Locate the cell with the specified text and output its [x, y] center coordinate. 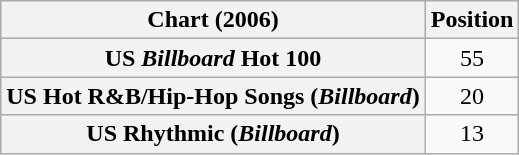
Position [472, 20]
US Hot R&B/Hip-Hop Songs (Billboard) [213, 96]
Chart (2006) [213, 20]
13 [472, 134]
20 [472, 96]
US Rhythmic (Billboard) [213, 134]
55 [472, 58]
US Billboard Hot 100 [213, 58]
